Output the (X, Y) coordinate of the center of the cell containing the given text.  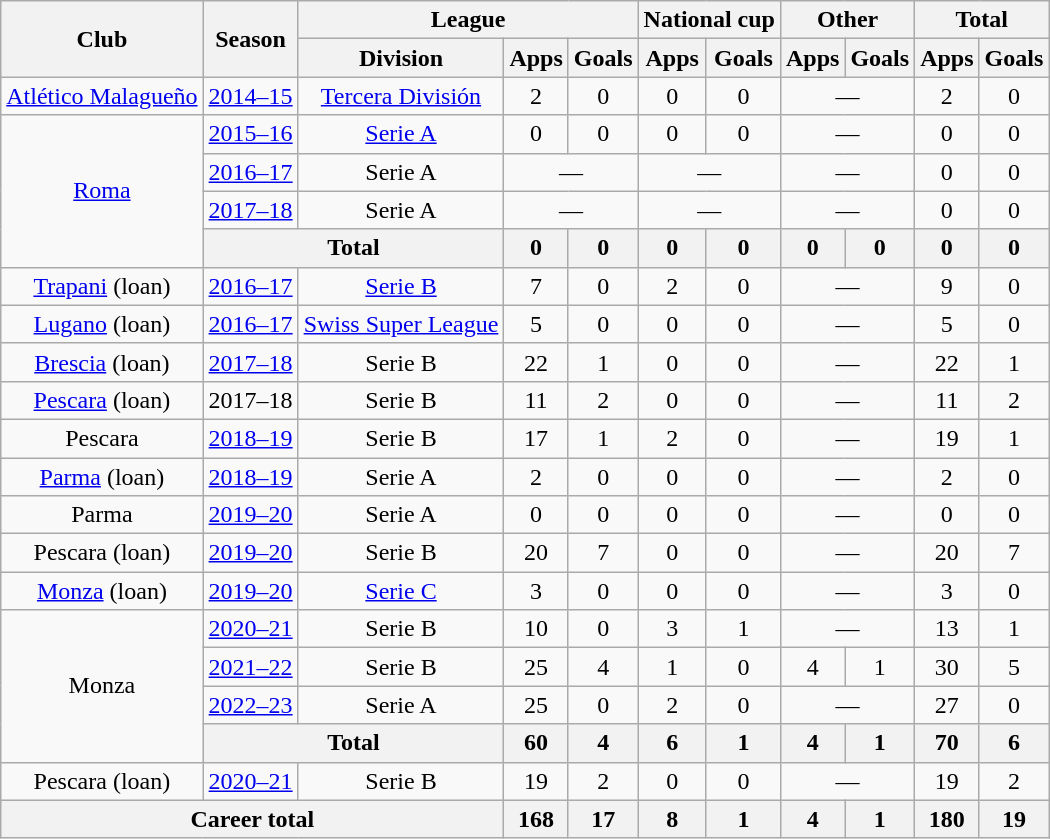
2021–22 (250, 667)
180 (947, 819)
10 (536, 629)
60 (536, 743)
Monza (loan) (102, 591)
Parma (loan) (102, 477)
Lugano (loan) (102, 324)
Other (847, 20)
168 (536, 819)
27 (947, 705)
70 (947, 743)
Career total (252, 819)
30 (947, 667)
Brescia (loan) (102, 362)
9 (947, 286)
Division (401, 58)
Tercera División (401, 96)
Trapani (loan) (102, 286)
2022–23 (250, 705)
Monza (102, 686)
2015–16 (250, 134)
Serie C (401, 591)
13 (947, 629)
League (468, 20)
Swiss Super League (401, 324)
Atlético Malagueño (102, 96)
Parma (102, 515)
National cup (709, 20)
Club (102, 39)
2014–15 (250, 96)
Pescara (102, 438)
Roma (102, 191)
Season (250, 39)
8 (672, 819)
